Identify which cell holds the provided text, then report its [X, Y] central coordinate. 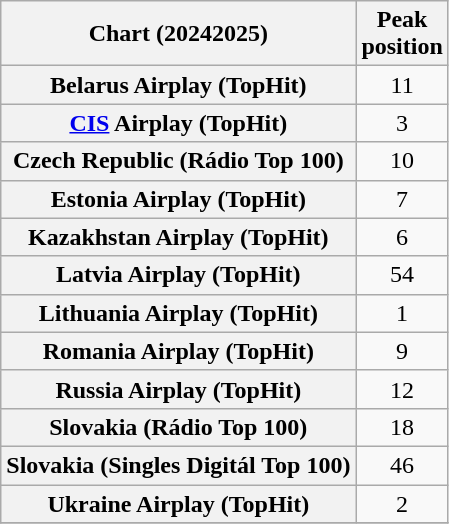
Belarus Airplay (TopHit) [178, 85]
Latvia Airplay (TopHit) [178, 275]
12 [402, 389]
Slovakia (Rádio Top 100) [178, 427]
Slovakia (Singles Digitál Top 100) [178, 465]
3 [402, 123]
Estonia Airplay (TopHit) [178, 199]
Russia Airplay (TopHit) [178, 389]
CIS Airplay (TopHit) [178, 123]
Peakposition [402, 34]
Czech Republic (Rádio Top 100) [178, 161]
6 [402, 237]
1 [402, 313]
9 [402, 351]
2 [402, 503]
54 [402, 275]
Kazakhstan Airplay (TopHit) [178, 237]
10 [402, 161]
Romania Airplay (TopHit) [178, 351]
Lithuania Airplay (TopHit) [178, 313]
46 [402, 465]
18 [402, 427]
Ukraine Airplay (TopHit) [178, 503]
7 [402, 199]
11 [402, 85]
Chart (20242025) [178, 34]
